Locate the cell with the specified text and output its (x, y) center coordinate. 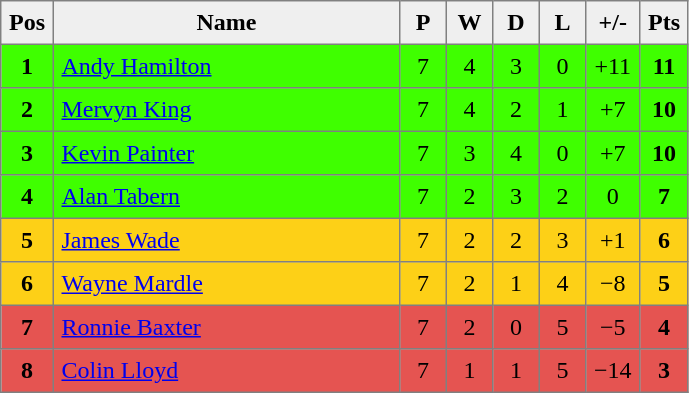
−8 (613, 284)
Pos (27, 23)
P (423, 23)
Name (226, 23)
8 (27, 371)
L (562, 23)
Wayne Mardle (226, 284)
Andy Hamilton (226, 66)
Alan Tabern (226, 197)
Mervyn King (226, 110)
Colin Lloyd (226, 371)
−14 (613, 371)
+1 (613, 240)
Pts (664, 23)
James Wade (226, 240)
Ronnie Baxter (226, 327)
D (516, 23)
−5 (613, 327)
+/- (613, 23)
+11 (613, 66)
W (469, 23)
11 (664, 66)
Kevin Painter (226, 153)
